Return (x, y) of the center of cell containing provided text 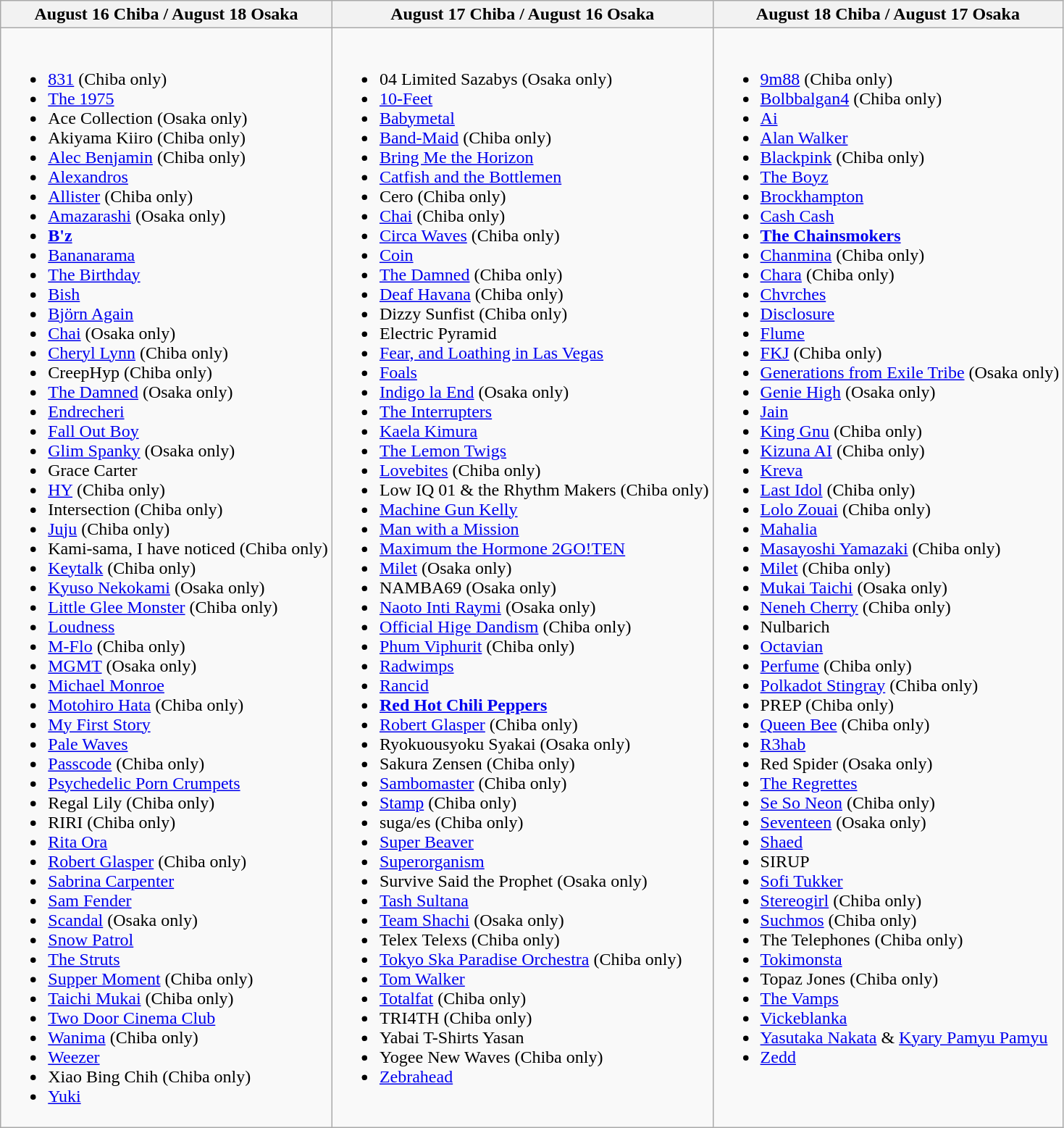
August 18 Chiba / August 17 Osaka (888, 14)
August 17 Chiba / August 16 Osaka (522, 14)
August 16 Chiba / August 18 Osaka (167, 14)
